Find where the given text appears and provide that cell's center as [x, y] coordinate. 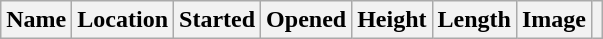
Name [36, 20]
Location [123, 20]
Started [218, 20]
Height [392, 20]
Length [474, 20]
Opened [306, 20]
Image [554, 20]
